Provide the (x, y) coordinate of the cell's center where the given text is located.  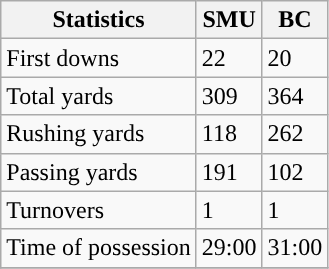
262 (295, 134)
364 (295, 96)
309 (229, 96)
Total yards (99, 96)
Passing yards (99, 172)
191 (229, 172)
102 (295, 172)
31:00 (295, 248)
First downs (99, 58)
22 (229, 58)
Statistics (99, 20)
20 (295, 58)
Turnovers (99, 210)
SMU (229, 20)
118 (229, 134)
29:00 (229, 248)
Time of possession (99, 248)
BC (295, 20)
Rushing yards (99, 134)
